Extract the [x, y] coordinate from the center of the cell holding the provided text.  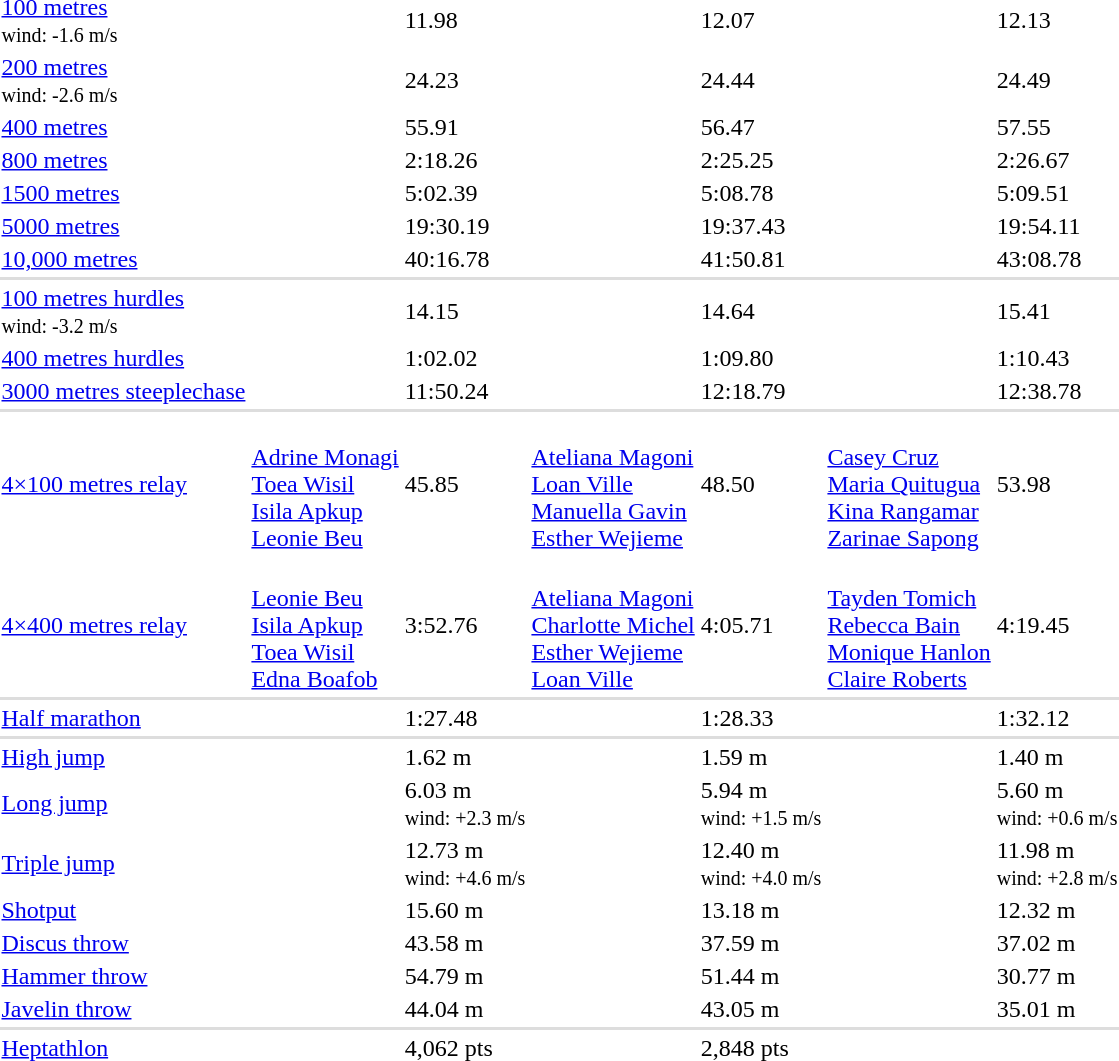
4:05.71 [761, 625]
5:09.51 [1057, 193]
1:32.12 [1057, 718]
51.44 m [761, 976]
Ateliana MagoniCharlotte MichelEsther WejiemeLoan Ville [613, 625]
14.15 [465, 312]
57.55 [1057, 127]
6.03 mwind: +2.3 m/s [465, 804]
1.40 m [1057, 757]
Adrine MonagiToea WisilIsila ApkupLeonie Beu [325, 484]
Casey CruzMaria QuituguaKina RangamarZarinae Sapong [909, 484]
56.47 [761, 127]
1:27.48 [465, 718]
Leonie BeuIsila ApkupToea WisilEdna Boafob [325, 625]
3:52.76 [465, 625]
11.98 mwind: +2.8 m/s [1057, 864]
44.04 m [465, 1009]
100 metres hurdleswind: -3.2 m/s [124, 312]
19:30.19 [465, 226]
43:08.78 [1057, 259]
5.94 mwind: +1.5 m/s [761, 804]
Tayden TomichRebecca BainMonique HanlonClaire Roberts [909, 625]
Shotput [124, 910]
55.91 [465, 127]
41:50.81 [761, 259]
Hammer throw [124, 976]
12:38.78 [1057, 391]
24.49 [1057, 80]
1500 metres [124, 193]
40:16.78 [465, 259]
19:37.43 [761, 226]
800 metres [124, 160]
400 metres [124, 127]
5:08.78 [761, 193]
35.01 m [1057, 1009]
Javelin throw [124, 1009]
11:50.24 [465, 391]
14.64 [761, 312]
12.40 mwind: +4.0 m/s [761, 864]
5000 metres [124, 226]
10,000 metres [124, 259]
30.77 m [1057, 976]
4:19.45 [1057, 625]
4×100 metres relay [124, 484]
12:18.79 [761, 391]
Long jump [124, 804]
24.23 [465, 80]
Ateliana MagoniLoan VilleManuella GavinEsther Wejieme [613, 484]
1.59 m [761, 757]
19:54.11 [1057, 226]
Discus throw [124, 943]
1:10.43 [1057, 358]
15.41 [1057, 312]
2:18.26 [465, 160]
37.02 m [1057, 943]
45.85 [465, 484]
Half marathon [124, 718]
43.05 m [761, 1009]
1:09.80 [761, 358]
12.73 mwind: +4.6 m/s [465, 864]
43.58 m [465, 943]
15.60 m [465, 910]
5.60 mwind: +0.6 m/s [1057, 804]
2:25.25 [761, 160]
1:28.33 [761, 718]
3000 metres steeplechase [124, 391]
5:02.39 [465, 193]
1.62 m [465, 757]
48.50 [761, 484]
13.18 m [761, 910]
1:02.02 [465, 358]
Triple jump [124, 864]
12.32 m [1057, 910]
4×400 metres relay [124, 625]
400 metres hurdles [124, 358]
200 metreswind: -2.6 m/s [124, 80]
24.44 [761, 80]
53.98 [1057, 484]
54.79 m [465, 976]
2:26.67 [1057, 160]
37.59 m [761, 943]
High jump [124, 757]
